Search for the cell housing the specified text and yield its (x, y) center coordinate. 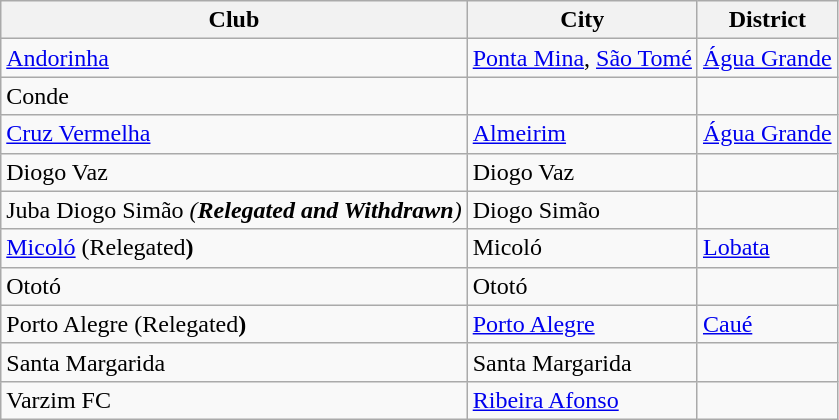
Club (234, 20)
Andorinha (234, 58)
Micoló (Relegated) (234, 248)
Varzim FC (234, 400)
Porto Alegre (Relegated) (234, 324)
Lobata (767, 248)
Porto Alegre (582, 324)
Juba Diogo Simão (Relegated and Withdrawn) (234, 210)
District (767, 20)
Micoló (582, 248)
City (582, 20)
Almeirim (582, 134)
Ponta Mina, São Tomé (582, 58)
Caué (767, 324)
Conde (234, 96)
Diogo Simão (582, 210)
Ribeira Afonso (582, 400)
Cruz Vermelha (234, 134)
